Output the (X, Y) coordinate of the center of the cell containing the given text.  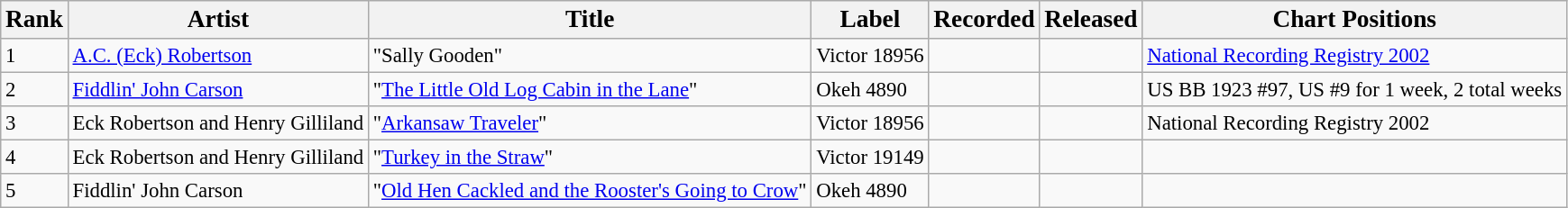
1 (34, 56)
"The Little Old Log Cabin in the Lane" (590, 90)
Label (870, 20)
US BB 1923 #97, US #9 for 1 week, 2 total weeks (1354, 90)
2 (34, 90)
Chart Positions (1354, 20)
Recorded (985, 20)
3 (34, 123)
Victor 19149 (870, 158)
"Sally Gooden" (590, 56)
Title (590, 20)
Released (1091, 20)
Artist (218, 20)
"Arkansaw Traveler" (590, 123)
5 (34, 191)
"Turkey in the Straw" (590, 158)
A.C. (Eck) Robertson (218, 56)
Rank (34, 20)
4 (34, 158)
"Old Hen Cackled and the Rooster's Going to Crow" (590, 191)
